Locate the cell with the specified text and output its (x, y) center coordinate. 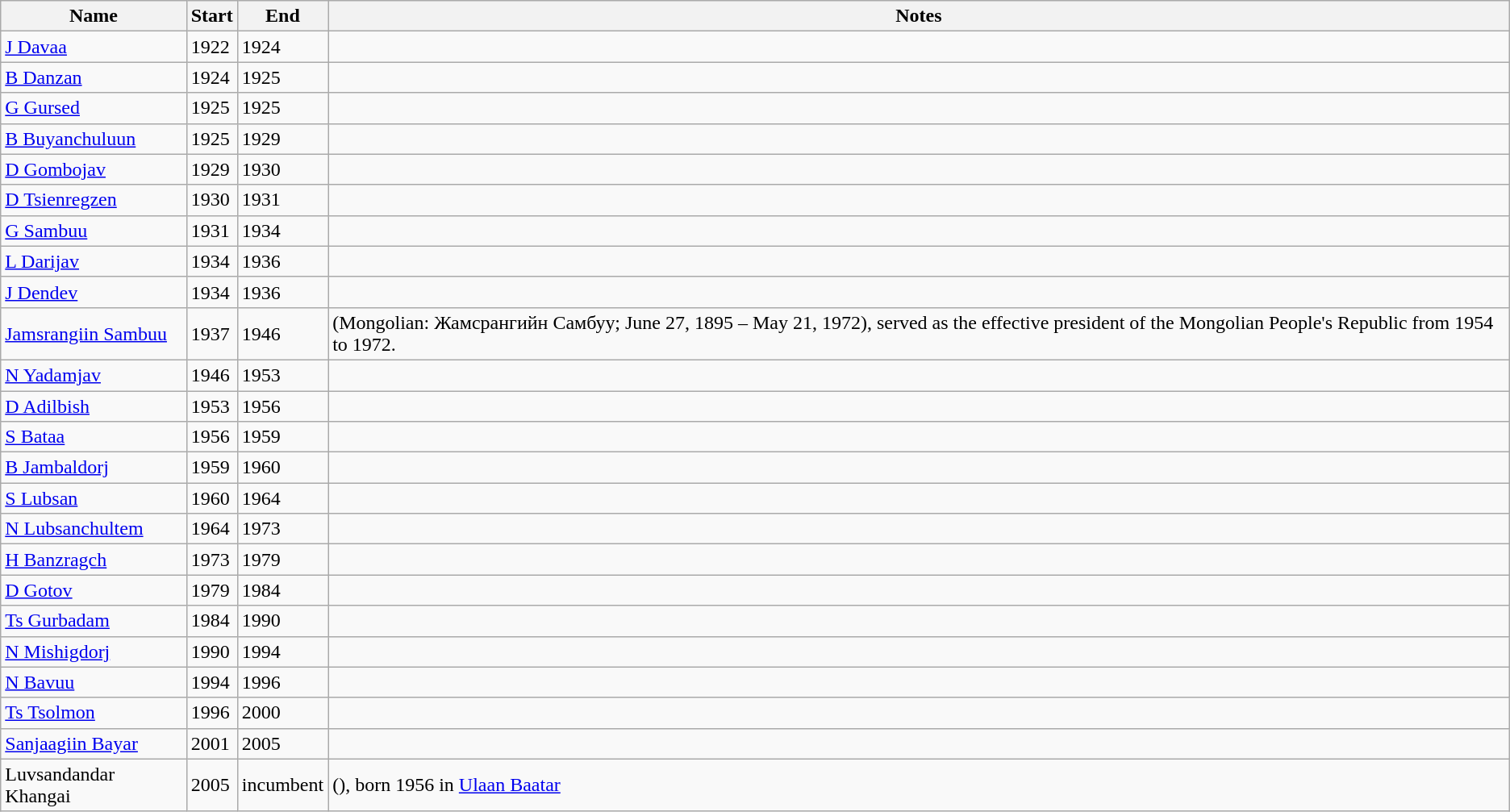
N Yadamjav (94, 375)
L Darijav (94, 261)
Notes (920, 16)
B Buyanchuluun (94, 139)
1922 (211, 47)
Sanjaagiin Bayar (94, 743)
J Dendev (94, 292)
incumbent (282, 785)
Luvsandandar Khangai (94, 785)
G Sambuu (94, 231)
1937 (211, 334)
Start (211, 16)
H Banzragch (94, 560)
B Jambaldorj (94, 468)
Jamsrangiin Sambuu (94, 334)
D Gotov (94, 590)
B Danzan (94, 77)
2000 (282, 713)
D Adilbish (94, 406)
S Bataa (94, 437)
N Bavuu (94, 682)
Name (94, 16)
J Davaa (94, 47)
(), born 1956 in Ulaan Baatar (920, 785)
End (282, 16)
D Tsienregzen (94, 200)
D Gombojav (94, 169)
N Mishigdorj (94, 652)
N Lubsanchultem (94, 529)
S Lubsan (94, 498)
G Gursed (94, 108)
Ts Tsolmon (94, 713)
2001 (211, 743)
Ts Gurbadam (94, 621)
